Determine the [x, y] coordinate at the center of the cell enclosing the given text.  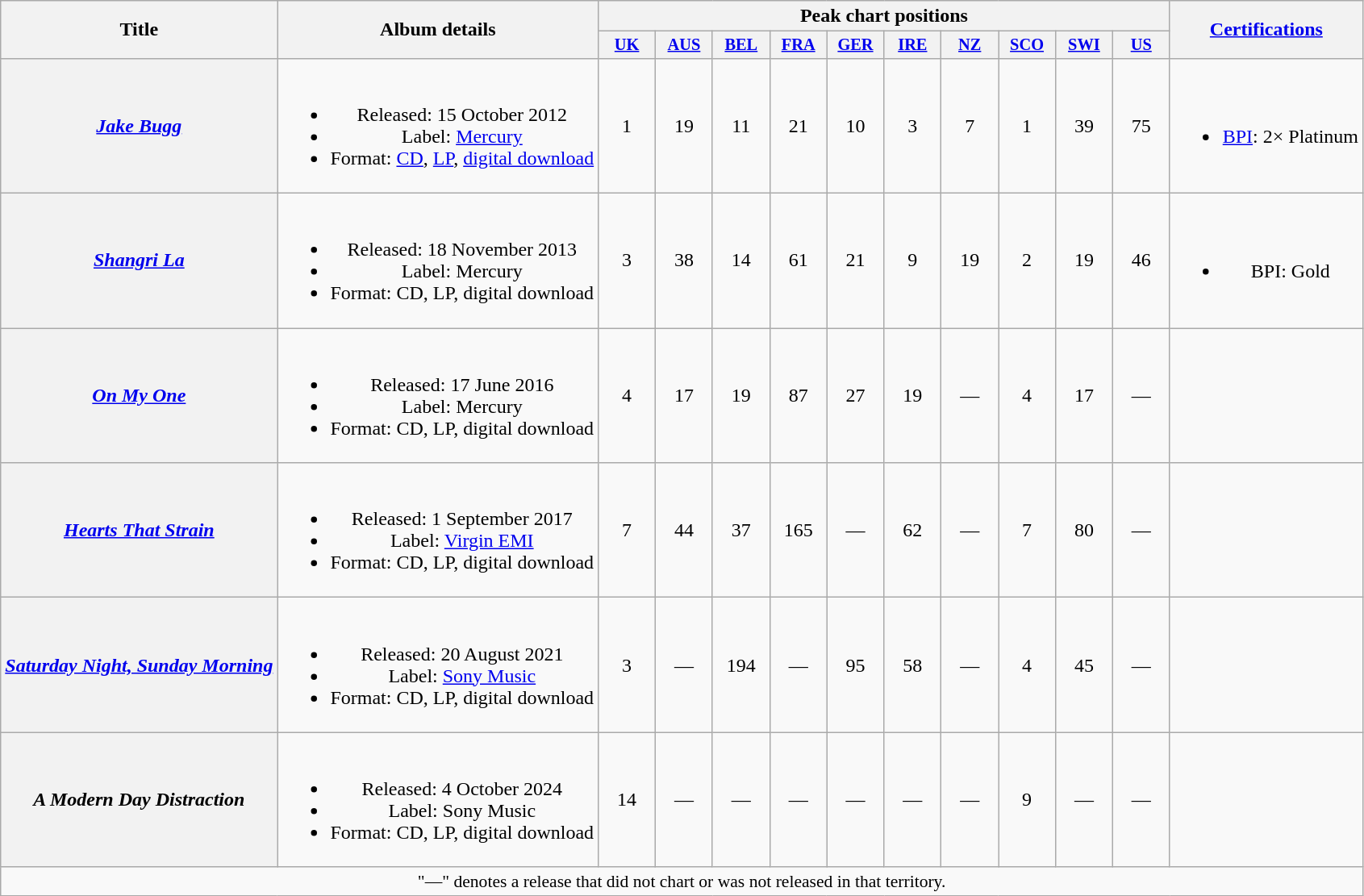
BEL [740, 45]
46 [1141, 261]
38 [684, 261]
Peak chart positions [884, 16]
"—" denotes a release that did not chart or was not released in that territory. [682, 881]
95 [855, 665]
87 [799, 395]
44 [684, 531]
194 [740, 665]
UK [628, 45]
75 [1141, 126]
BPI: Gold [1266, 261]
37 [740, 531]
Released: 18 November 2013Label: MercuryFormat: CD, LP, digital download [438, 261]
IRE [913, 45]
Certifications [1266, 30]
11 [740, 126]
Saturday Night, Sunday Morning [139, 665]
Released: 20 August 2021Label: Sony MusicFormat: CD, LP, digital download [438, 665]
Released: 1 September 2017Label: Virgin EMIFormat: CD, LP, digital download [438, 531]
Hearts That Strain [139, 531]
80 [1084, 531]
10 [855, 126]
Jake Bugg [139, 126]
Shangri La [139, 261]
US [1141, 45]
58 [913, 665]
27 [855, 395]
61 [799, 261]
GER [855, 45]
Released: 17 June 2016Label: MercuryFormat: CD, LP, digital download [438, 395]
On My One [139, 395]
FRA [799, 45]
NZ [970, 45]
AUS [684, 45]
45 [1084, 665]
2 [1028, 261]
Released: 4 October 2024Label: Sony MusicFormat: CD, LP, digital download [438, 800]
Released: 15 October 2012Label: MercuryFormat: CD, LP, digital download [438, 126]
62 [913, 531]
Album details [438, 30]
SWI [1084, 45]
BPI: 2× Platinum [1266, 126]
Title [139, 30]
39 [1084, 126]
A Modern Day Distraction [139, 800]
165 [799, 531]
SCO [1028, 45]
